Return the (x, y) coordinate for the center point of the cell that contains the specified text.  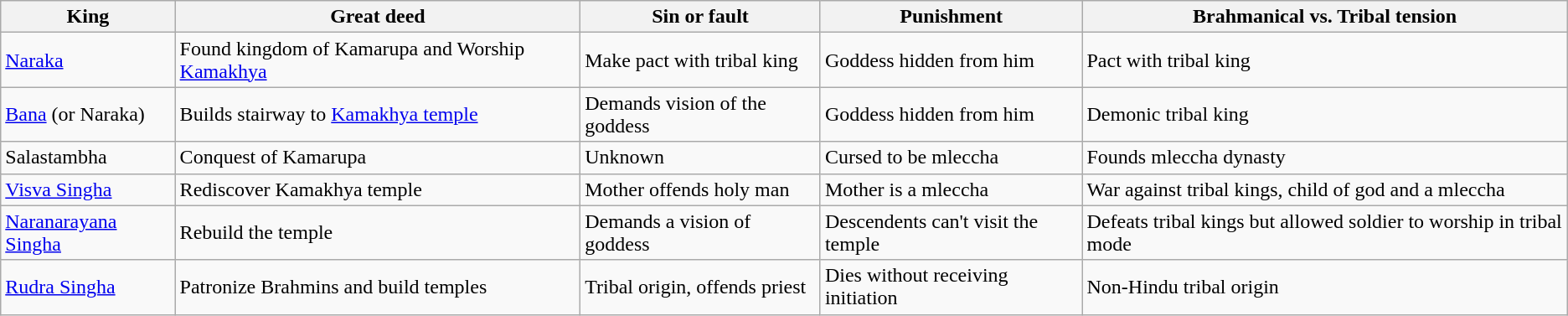
Demonic tribal king (1325, 114)
Salastambha (88, 158)
Found kingdom of Kamarupa and Worship Kamakhya (378, 60)
War against tribal kings, child of god and a mleccha (1325, 189)
Demands a vision of goddess (700, 233)
Visva Singha (88, 189)
Rediscover Kamakhya temple (378, 189)
Naraka (88, 60)
Patronize Brahmins and build temples (378, 287)
Builds stairway to Kamakhya temple (378, 114)
Pact with tribal king (1325, 60)
Dies without receiving initiation (952, 287)
Make pact with tribal king (700, 60)
King (88, 17)
Rebuild the temple (378, 233)
Rudra Singha (88, 287)
Punishment (952, 17)
Mother is a mleccha (952, 189)
Descendents can't visit the temple (952, 233)
Unknown (700, 158)
Bana (or Naraka) (88, 114)
Founds mleccha dynasty (1325, 158)
Naranarayana Singha (88, 233)
Great deed (378, 17)
Demands vision of the goddess (700, 114)
Non-Hindu tribal origin (1325, 287)
Mother offends holy man (700, 189)
Defeats tribal kings but allowed soldier to worship in tribal mode (1325, 233)
Brahmanical vs. Tribal tension (1325, 17)
Cursed to be mleccha (952, 158)
Sin or fault (700, 17)
Tribal origin, offends priest (700, 287)
Conquest of Kamarupa (378, 158)
